Return [X, Y] of the center of cell containing provided text 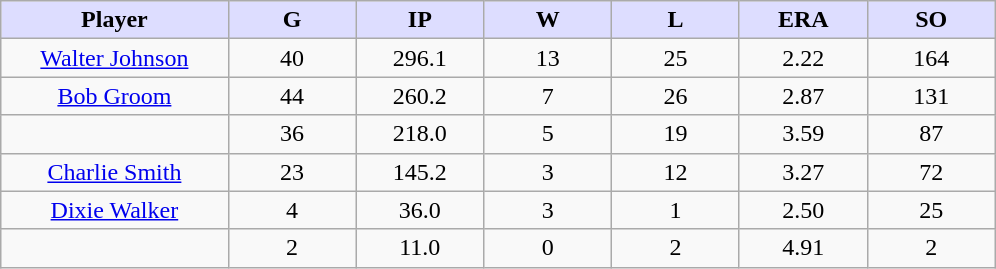
12 [676, 172]
4 [292, 210]
296.1 [420, 58]
36 [292, 134]
4.91 [803, 248]
IP [420, 20]
145.2 [420, 172]
36.0 [420, 210]
W [548, 20]
260.2 [420, 96]
L [676, 20]
Dixie Walker [114, 210]
G [292, 20]
11.0 [420, 248]
Charlie Smith [114, 172]
3.27 [803, 172]
1 [676, 210]
Player [114, 20]
3.59 [803, 134]
2.22 [803, 58]
19 [676, 134]
87 [931, 134]
2.87 [803, 96]
164 [931, 58]
Walter Johnson [114, 58]
SO [931, 20]
Bob Groom [114, 96]
44 [292, 96]
7 [548, 96]
13 [548, 58]
23 [292, 172]
218.0 [420, 134]
5 [548, 134]
26 [676, 96]
0 [548, 248]
131 [931, 96]
2.50 [803, 210]
ERA [803, 20]
40 [292, 58]
72 [931, 172]
